Output the [X, Y] coordinate of the center of the cell containing the given text.  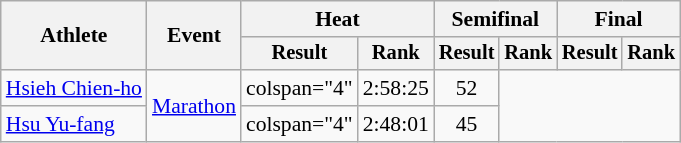
Semifinal [496, 19]
Hsieh Chien-ho [74, 88]
52 [467, 88]
45 [467, 124]
2:58:25 [396, 88]
Athlete [74, 36]
Final [618, 19]
Event [194, 36]
Heat [338, 19]
Marathon [194, 106]
Hsu Yu-fang [74, 124]
2:48:01 [396, 124]
